Provide the [x, y] coordinate of the cell's center where the given text is located.  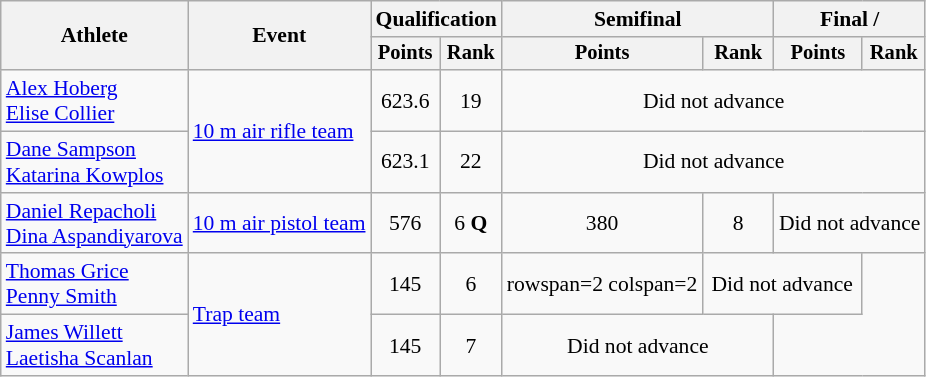
22 [471, 162]
Qualification [436, 19]
Daniel RepacholiDina Aspandiyarova [94, 224]
6 Q [471, 224]
7 [471, 346]
James WillettLaetisha Scanlan [94, 346]
19 [471, 100]
Semifinal [638, 19]
10 m air pistol team [280, 224]
6 [471, 284]
10 m air rifle team [280, 131]
380 [602, 224]
623.1 [406, 162]
623.6 [406, 100]
Event [280, 36]
Final / [850, 19]
Dane SampsonKatarina Kowplos [94, 162]
576 [406, 224]
Thomas GricePenny Smith [94, 284]
rowspan=2 colspan=2 [602, 284]
Athlete [94, 36]
Trap team [280, 315]
Alex HobergElise Collier [94, 100]
8 [738, 224]
